For the text-containing cell, return its midpoint in [x, y] coordinate format. 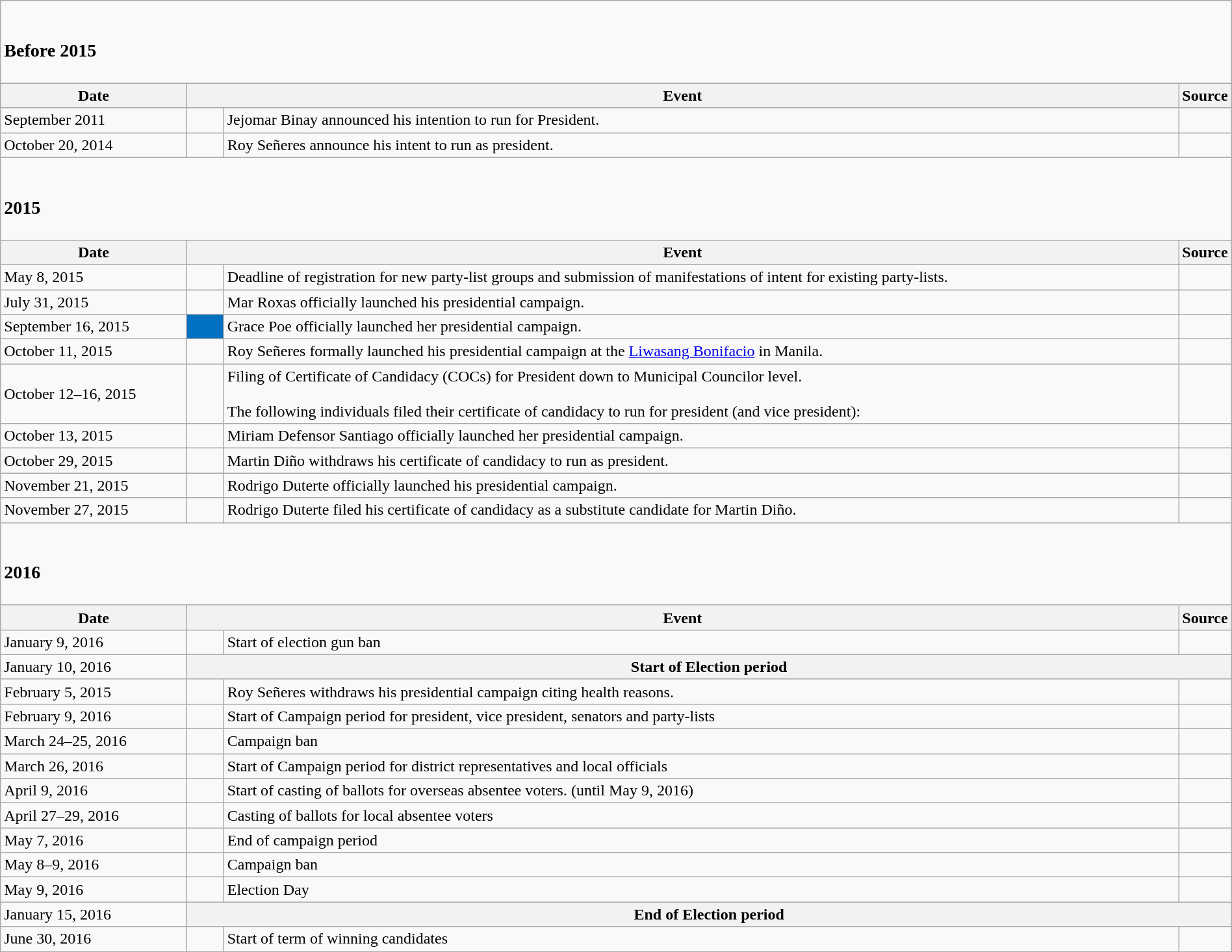
May 9, 2016 [94, 890]
Mar Roxas officially launched his presidential campaign. [700, 302]
February 9, 2016 [94, 716]
October 20, 2014 [94, 145]
May 8, 2015 [94, 277]
January 15, 2016 [94, 914]
Roy Señeres withdraws his presidential campaign citing health reasons. [700, 691]
2015 [616, 199]
November 27, 2015 [94, 510]
October 29, 2015 [94, 461]
Martin Diño withdraws his certificate of candidacy to run as president. [700, 461]
March 26, 2016 [94, 766]
Roy Señeres announce his intent to run as president. [700, 145]
September 2011 [94, 120]
Roy Señeres formally launched his presidential campaign at the Liwasang Bonifacio in Manila. [700, 352]
October 13, 2015 [94, 436]
End of campaign period [700, 840]
2016 [616, 564]
March 24–25, 2016 [94, 741]
May 8–9, 2016 [94, 865]
January 10, 2016 [94, 667]
Miriam Defensor Santiago officially launched her presidential campaign. [700, 436]
April 27–29, 2016 [94, 816]
February 5, 2015 [94, 691]
November 21, 2015 [94, 485]
May 7, 2016 [94, 840]
Start of term of winning candidates [700, 939]
January 9, 2016 [94, 642]
Start of Campaign period for president, vice president, senators and party-lists [700, 716]
Election Day [700, 890]
Start of Campaign period for district representatives and local officials [700, 766]
Rodrigo Duterte officially launched his presidential campaign. [700, 485]
Start of casting of ballots for overseas absentee voters. (until May 9, 2016) [700, 791]
Before 2015 [616, 42]
July 31, 2015 [94, 302]
June 30, 2016 [94, 939]
October 11, 2015 [94, 352]
October 12–16, 2015 [94, 394]
End of Election period [709, 914]
Deadline of registration for new party-list groups and submission of manifestations of intent for existing party-lists. [700, 277]
Jejomar Binay announced his intention to run for President. [700, 120]
Grace Poe officially launched her presidential campaign. [700, 327]
Casting of ballots for local absentee voters [700, 816]
Rodrigo Duterte filed his certificate of candidacy as a substitute candidate for Martin Diño. [700, 510]
September 16, 2015 [94, 327]
Start of Election period [709, 667]
Start of election gun ban [700, 642]
April 9, 2016 [94, 791]
